Search for the cell housing the specified text and yield its [x, y] center coordinate. 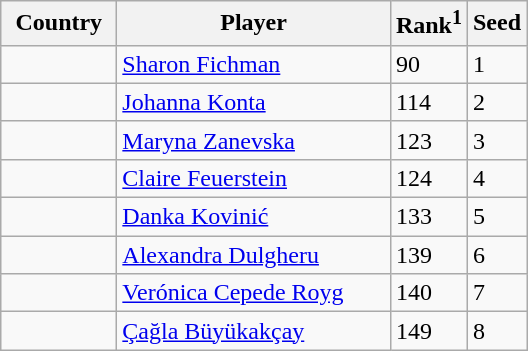
123 [428, 140]
140 [428, 293]
4 [496, 178]
3 [496, 140]
Çağla Büyükakçay [254, 331]
5 [496, 217]
Alexandra Dulgheru [254, 255]
Rank1 [428, 24]
Country [59, 24]
8 [496, 331]
124 [428, 178]
Claire Feuerstein [254, 178]
133 [428, 217]
2 [496, 102]
Seed [496, 24]
90 [428, 64]
Johanna Konta [254, 102]
Danka Kovinić [254, 217]
6 [496, 255]
139 [428, 255]
Sharon Fichman [254, 64]
Maryna Zanevska [254, 140]
1 [496, 64]
149 [428, 331]
Player [254, 24]
7 [496, 293]
114 [428, 102]
Verónica Cepede Royg [254, 293]
